Output the [X, Y] coordinate of the center of the cell containing the given text.  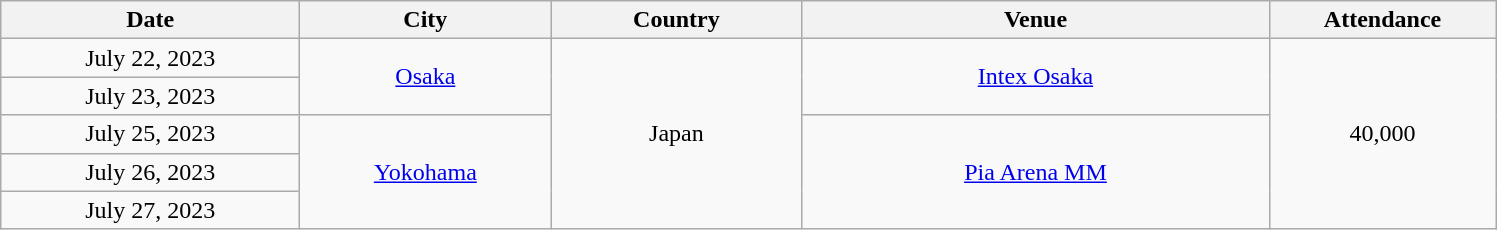
Osaka [426, 77]
July 23, 2023 [150, 96]
July 22, 2023 [150, 58]
July 25, 2023 [150, 134]
Yokohama [426, 172]
40,000 [1382, 134]
Attendance [1382, 20]
Date [150, 20]
Intex Osaka [1036, 77]
Pia Arena MM [1036, 172]
City [426, 20]
July 26, 2023 [150, 172]
Japan [676, 134]
Country [676, 20]
Venue [1036, 20]
July 27, 2023 [150, 210]
